Provide the (X, Y) coordinate of the cell's center where the given text is located.  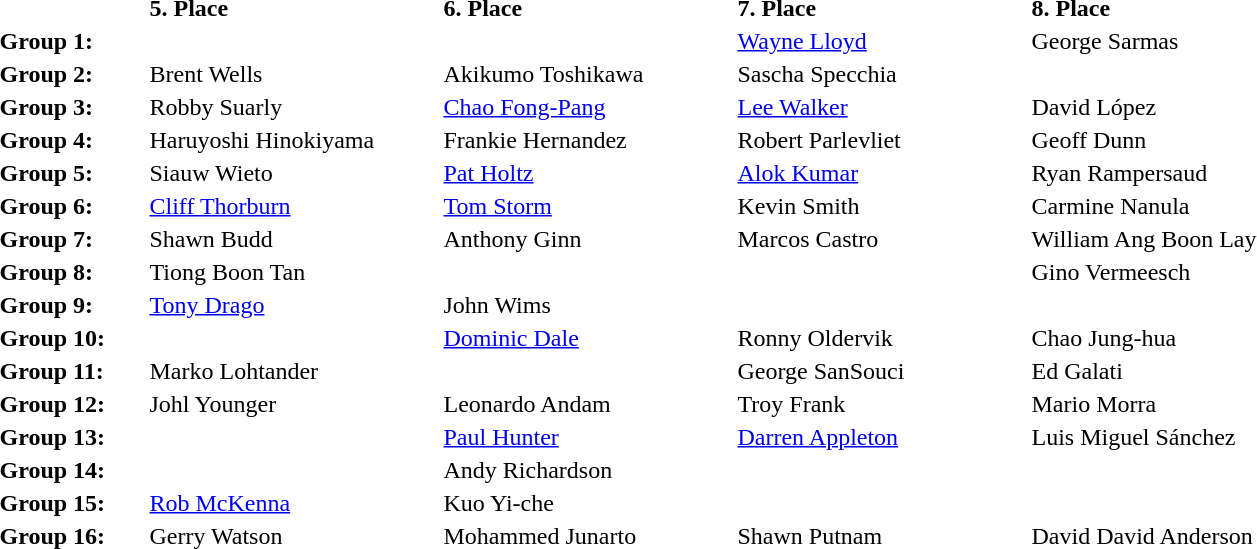
Kuo Yi-che (588, 503)
Robert Parlevliet (882, 140)
Cliff Thorburn (294, 206)
Chao Fong-Pang (588, 107)
Pat Holtz (588, 173)
Darren Appleton (882, 437)
Tiong Boon Tan (294, 272)
Lee Walker (882, 107)
Anthony Ginn (588, 239)
Wayne Lloyd (882, 41)
Akikumo Toshikawa (588, 74)
Dominic Dale (588, 338)
Marko Lohtander (294, 371)
Shawn Budd (294, 239)
Alok Kumar (882, 173)
Robby Suarly (294, 107)
Leonardo Andam (588, 404)
George SanSouci (882, 371)
Frankie Hernandez (588, 140)
Ronny Oldervik (882, 338)
Johl Younger (294, 404)
John Wims (588, 305)
Rob McKenna (294, 503)
Kevin Smith (882, 206)
Tom Storm (588, 206)
Haruyoshi Hinokiyama (294, 140)
Paul Hunter (588, 437)
Troy Frank (882, 404)
Tony Drago (294, 305)
Brent Wells (294, 74)
Siauw Wieto (294, 173)
Marcos Castro (882, 239)
Sascha Specchia (882, 74)
Andy Richardson (588, 470)
